Detect which cell encompasses the target text, then output its [X, Y] center coordinate. 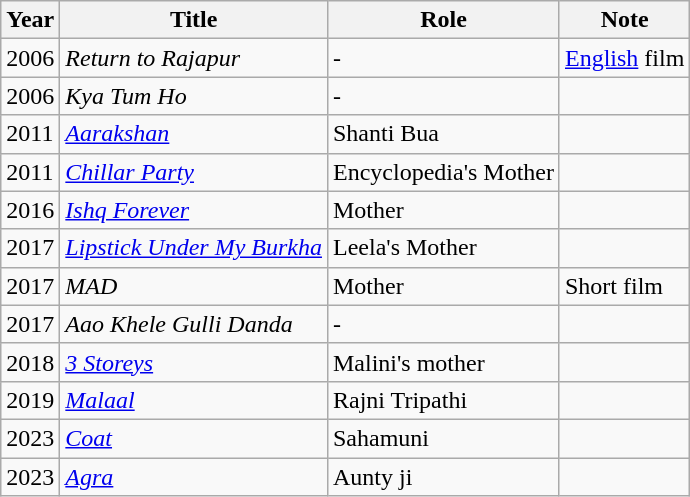
2018 [30, 362]
Chillar Party [194, 172]
Note [624, 20]
Sahamuni [443, 438]
Aunty ji [443, 477]
Title [194, 20]
Leela's Mother [443, 248]
Aao Khele Gulli Danda [194, 324]
Year [30, 20]
MAD [194, 286]
Ishq Forever [194, 210]
2016 [30, 210]
Lipstick Under My Burkha [194, 248]
Short film [624, 286]
3 Storeys [194, 362]
Aarakshan [194, 134]
Kya Tum Ho [194, 96]
Encyclopedia's Mother [443, 172]
Coat [194, 438]
Malini's mother [443, 362]
Agra [194, 477]
Shanti Bua [443, 134]
Return to Rajapur [194, 58]
English film [624, 58]
Role [443, 20]
Malaal [194, 400]
Rajni Tripathi [443, 400]
2019 [30, 400]
